Find where the given text appears and provide that cell's center as [X, Y] coordinate. 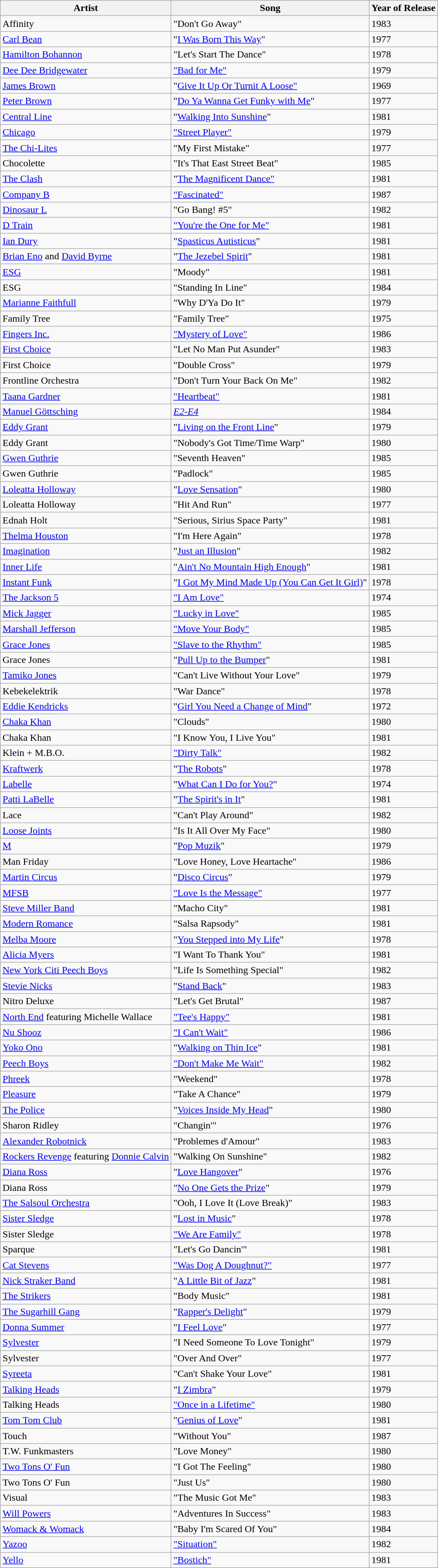
"Walking On Sunshine" [270, 1156]
"Over And Over" [270, 1358]
Thelma Houston [86, 536]
E2-E4 [270, 411]
The Strikers [86, 1296]
D Train [86, 225]
Peech Boys [86, 1063]
"Salsa Rapsody" [270, 923]
Phreek [86, 1079]
Instant Funk [86, 582]
"Don't Turn Your Back On Me" [270, 380]
Martin Circus [86, 877]
"Weekend" [270, 1079]
Hamilton Bohannon [86, 55]
Marshall Jefferson [86, 629]
Dinosaur L [86, 210]
"Family Tree" [270, 318]
"Baby I'm Scared Of You" [270, 1529]
"Situation" [270, 1544]
"Hit And Run" [270, 505]
"Ooh, I Love It (Love Break)" [270, 1203]
"Standing In Line" [270, 287]
"Life Is Something Special" [270, 970]
"Slave to the Rhythm" [270, 644]
"No One Gets the Prize" [270, 1188]
"Can't Play Around" [270, 815]
Cat Stevens [86, 1265]
Melba Moore [86, 939]
"Love Money" [270, 1451]
"Stand Back" [270, 986]
"Lost in Music" [270, 1219]
"Don't Make Me Wait" [270, 1063]
Alicia Myers [86, 955]
Family Tree [86, 318]
Donna Summer [86, 1327]
"Let No Man Put Asunder" [270, 349]
"I Need Someone To Love Tonight" [270, 1343]
Womack & Womack [86, 1529]
Modern Romance [86, 923]
"I Zimbra" [270, 1389]
"Give It Up Or Turnit A Loose" [270, 86]
"Girl You Need a Change of Mind" [270, 707]
"Nobody's Got Time/Time Warp" [270, 442]
The Jackson 5 [86, 598]
"I Can't Wait" [270, 1032]
Kraftwerk [86, 769]
"Heartbeat" [270, 396]
Yazoo [86, 1544]
Tamiko Jones [86, 675]
1972 [403, 707]
"Why D'Ya Do It" [270, 303]
"Genius of Love" [270, 1420]
Sharon Ridley [86, 1125]
"What Can I Do for You?" [270, 784]
Pleasure [86, 1094]
Taana Gardner [86, 396]
"I Know You, I Live You" [270, 738]
"Once in a Lifetime" [270, 1405]
Yello [86, 1560]
"Let's Get Brutal" [270, 1001]
"The Jezebel Spirit" [270, 256]
Tom Tom Club [86, 1420]
"Ain't No Mountain High Enough" [270, 567]
"Just Us" [270, 1482]
Dee Dee Bridgewater [86, 70]
Inner Life [86, 567]
"Voices Inside My Head" [270, 1110]
"Just an Illusion" [270, 551]
"Bostich" [270, 1560]
"Dirty Talk" [270, 753]
"Was Dog A Doughnut?" [270, 1265]
Ian Dury [86, 241]
"Pull Up to the Bumper" [270, 660]
"The Robots" [270, 769]
"Do Ya Wanna Get Funky with Me" [270, 101]
T.W. Funkmasters [86, 1451]
Kebekelektrik [86, 691]
"Spasticus Autisticus" [270, 241]
"Moody" [270, 272]
Visual [86, 1498]
"Walking on Thin Ice" [270, 1048]
Loose Joints [86, 830]
Will Powers [86, 1513]
The Chi-Lites [86, 148]
Imagination [86, 551]
"Rapper's Delight" [270, 1312]
"War Dance" [270, 691]
M [86, 846]
Nu Shooz [86, 1032]
The Sugarhill Gang [86, 1312]
"A Little Bit of Jazz" [270, 1281]
"Bad for Me" [270, 70]
"I Am Love" [270, 598]
"You're the One for Me" [270, 225]
"The Spirit's in It" [270, 799]
Steve Miller Band [86, 908]
"Love Is the Message" [270, 892]
Affinity [86, 24]
"I Was Born This Way" [270, 39]
Mick Jagger [86, 613]
"Can't Shake Your Love" [270, 1374]
1975 [403, 318]
"Problemes d'Amour" [270, 1141]
Song [270, 8]
"Macho City" [270, 908]
Man Friday [86, 861]
Manuel Göttsching [86, 411]
New York Citi Peech Boys [86, 970]
"Double Cross" [270, 365]
Touch [86, 1435]
"It's That East Street Beat" [270, 163]
"Body Music" [270, 1296]
"Love Hangover" [270, 1172]
The Police [86, 1110]
Artist [86, 8]
MFSB [86, 892]
"Padlock" [270, 474]
Syreeta [86, 1374]
"Move Your Body" [270, 629]
"My First Mistake" [270, 148]
Chicago [86, 132]
"Tee's Happy" [270, 1017]
Marianne Faithfull [86, 303]
North End featuring Michelle Wallace [86, 1017]
The Salsoul Orchestra [86, 1203]
"Is It All Over My Face" [270, 830]
Nitro Deluxe [86, 1001]
"Pop Muzik" [270, 846]
"I Got My Mind Made Up (You Can Get It Girl)" [270, 582]
"Adventures In Success" [270, 1513]
Stevie Nicks [86, 986]
"Lucky in Love" [270, 613]
Year of Release [403, 8]
Labelle [86, 784]
"Love Honey, Love Heartache" [270, 861]
Fingers Inc. [86, 334]
"Mystery of Love" [270, 334]
"Serious, Sirius Space Party" [270, 520]
Rockers Revenge featuring Donnie Calvin [86, 1156]
"The Music Got Me" [270, 1498]
"Love Sensation" [270, 489]
1969 [403, 86]
"Seventh Heaven" [270, 458]
"Go Bang! #5" [270, 210]
"Take A Chance" [270, 1094]
The Clash [86, 179]
"Clouds" [270, 722]
Company B [86, 194]
Chocolette [86, 163]
"Let's Go Dancin'" [270, 1250]
"I'm Here Again" [270, 536]
"Walking Into Sunshine" [270, 117]
"Street Player" [270, 132]
"Fascinated" [270, 194]
Ednah Holt [86, 520]
"I Want To Thank You" [270, 955]
"Changin'" [270, 1125]
"I Got The Feeling" [270, 1467]
James Brown [86, 86]
Klein + M.B.O. [86, 753]
Brian Eno and David Byrne [86, 256]
Sparque [86, 1250]
Frontline Orchestra [86, 380]
Carl Bean [86, 39]
"Can't Live Without Your Love" [270, 675]
Lace [86, 815]
"You Stepped into My Life" [270, 939]
Alexander Robotnick [86, 1141]
"Living on the Front Line" [270, 427]
"The Magnificent Dance" [270, 179]
"I Feel Love" [270, 1327]
Eddie Kendricks [86, 707]
"Without You" [270, 1435]
"We Are Family" [270, 1234]
Peter Brown [86, 101]
Nick Straker Band [86, 1281]
Yoko Ono [86, 1048]
Central Line [86, 117]
"Let's Start The Dance" [270, 55]
Patti LaBelle [86, 799]
"Don't Go Away" [270, 24]
"Disco Circus" [270, 877]
